Identify which cell holds the provided text, then report its (X, Y) central coordinate. 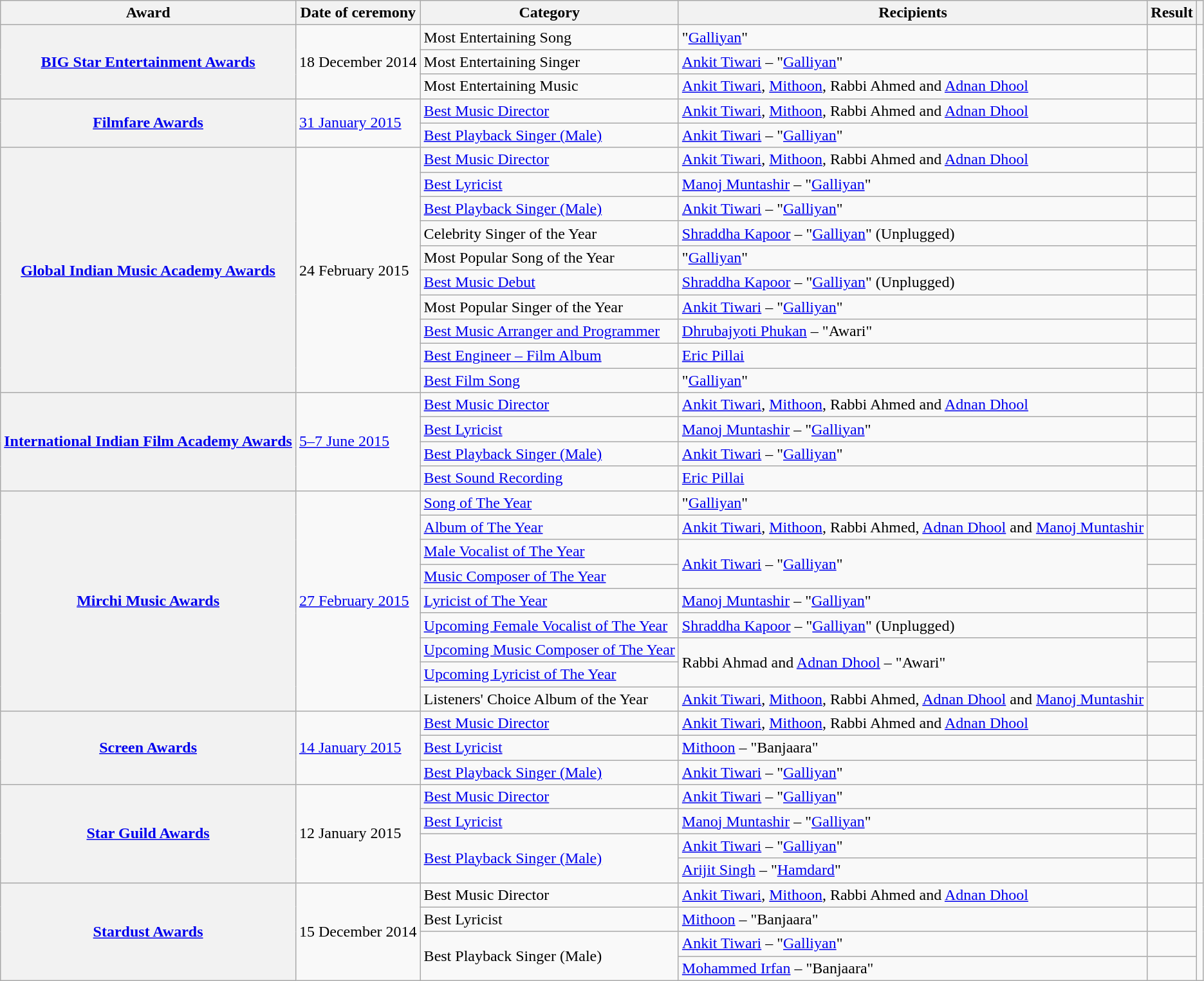
Song of The Year (550, 503)
Best Engineer – Film Album (550, 356)
Best Music Debut (550, 282)
Upcoming Female Vocalist of The Year (550, 625)
Stardust Awards (148, 931)
Most Popular Singer of the Year (550, 307)
Best Sound Recording (550, 478)
Category (550, 13)
Music Composer of The Year (550, 576)
15 December 2014 (358, 931)
Male Vocalist of The Year (550, 552)
27 February 2015 (358, 601)
Result (1172, 13)
Lyricist of The Year (550, 601)
Most Popular Song of the Year (550, 257)
Upcoming Music Composer of The Year (550, 649)
Screen Awards (148, 748)
Award (148, 13)
Star Guild Awards (148, 834)
24 February 2015 (358, 270)
Filmfare Awards (148, 123)
Global Indian Music Academy Awards (148, 270)
Mohammed Irfan – "Banjaara" (912, 968)
Date of ceremony (358, 13)
Best Music Arranger and Programmer (550, 332)
Upcoming Lyricist of The Year (550, 674)
Most Entertaining Singer (550, 62)
Rabbi Ahmad and Adnan Dhool – "Awari" (912, 662)
Celebrity Singer of the Year (550, 233)
BIG Star Entertainment Awards (148, 62)
31 January 2015 (358, 123)
12 January 2015 (358, 834)
Listeners' Choice Album of the Year (550, 698)
Album of The Year (550, 527)
Mirchi Music Awards (148, 601)
Best Film Song (550, 380)
18 December 2014 (358, 62)
Most Entertaining Music (550, 86)
14 January 2015 (358, 748)
International Indian Film Academy Awards (148, 442)
Dhrubajyoti Phukan – "Awari" (912, 332)
Arijit Singh – "Hamdard" (912, 870)
Recipients (912, 13)
5–7 June 2015 (358, 442)
Most Entertaining Song (550, 37)
